Return (x, y) of the center of cell containing provided text 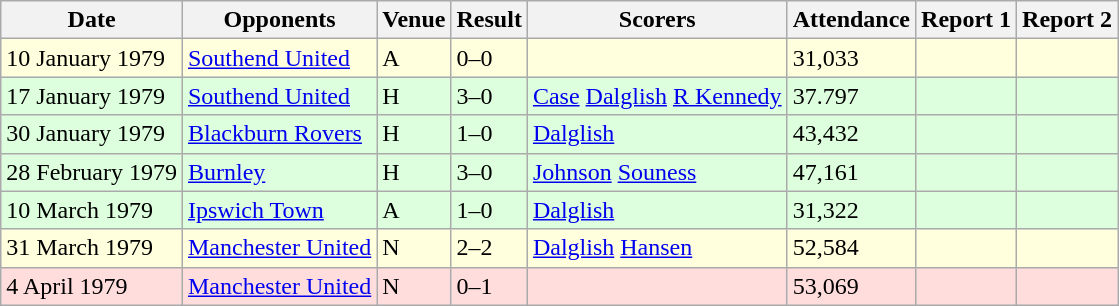
Johnson Souness (657, 172)
43,432 (851, 134)
10 January 1979 (92, 58)
Ipswich Town (279, 210)
37.797 (851, 96)
2–2 (489, 248)
31 March 1979 (92, 248)
Opponents (279, 20)
4 April 1979 (92, 286)
Date (92, 20)
47,161 (851, 172)
Dalglish Hansen (657, 248)
31,322 (851, 210)
Attendance (851, 20)
28 February 1979 (92, 172)
53,069 (851, 286)
Venue (414, 20)
17 January 1979 (92, 96)
Case Dalglish R Kennedy (657, 96)
Report 2 (1068, 20)
Blackburn Rovers (279, 134)
Burnley (279, 172)
Report 1 (966, 20)
Scorers (657, 20)
0–1 (489, 286)
52,584 (851, 248)
10 March 1979 (92, 210)
31,033 (851, 58)
0–0 (489, 58)
30 January 1979 (92, 134)
Result (489, 20)
